For the text-containing cell, return its midpoint in [X, Y] coordinate format. 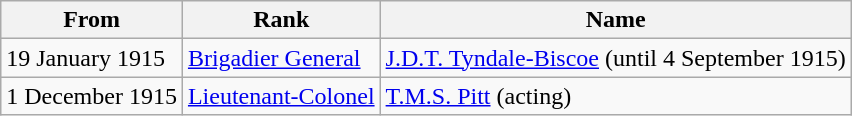
T.M.S. Pitt (acting) [616, 96]
Lieutenant-Colonel [281, 96]
From [92, 20]
Brigadier General [281, 58]
1 December 1915 [92, 96]
Name [616, 20]
J.D.T. Tyndale-Biscoe (until 4 September 1915) [616, 58]
19 January 1915 [92, 58]
Rank [281, 20]
